Pinpoint the cell where the given text exists, returning its (X, Y) midpoint coordinate. 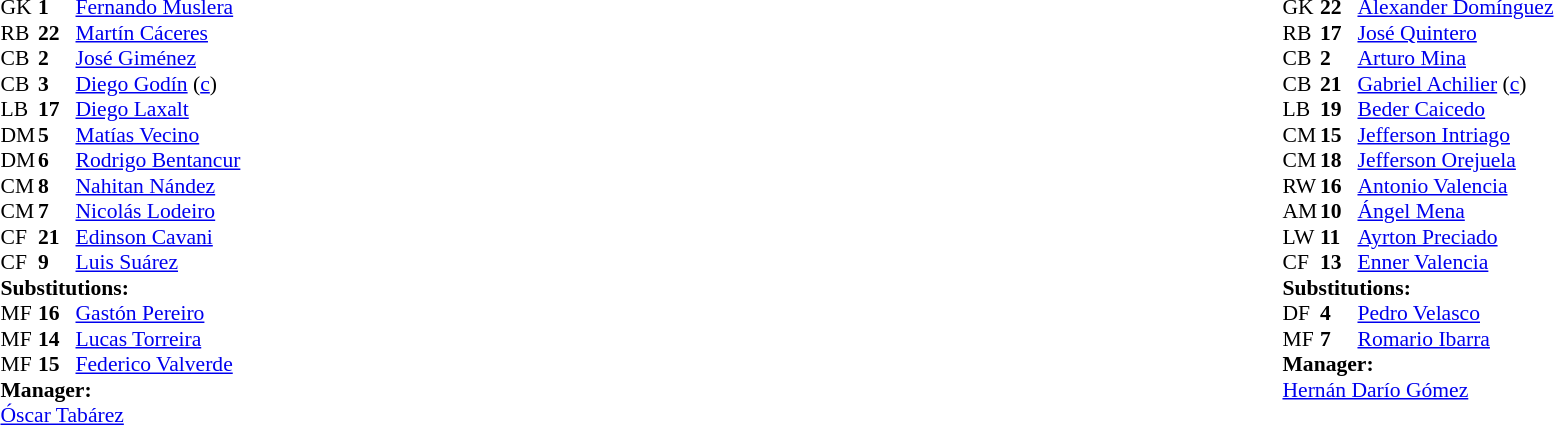
Hernán Darío Gómez (1418, 390)
6 (57, 161)
Arturo Mina (1455, 59)
Jefferson Orejuela (1455, 161)
Edinson Cavani (158, 237)
Nahitan Nández (158, 186)
Antonio Valencia (1455, 186)
Pedro Velasco (1455, 313)
Matías Vecino (158, 135)
Nicolás Lodeiro (158, 211)
5 (57, 135)
José Quintero (1455, 33)
19 (1339, 109)
10 (1339, 211)
Martín Cáceres (158, 33)
Federico Valverde (158, 365)
22 (57, 33)
Jefferson Intriago (1455, 135)
Gastón Pereiro (158, 313)
Romario Ibarra (1455, 339)
13 (1339, 263)
18 (1339, 161)
Lucas Torreira (158, 339)
Gabriel Achilier (c) (1455, 84)
RW (1301, 186)
Diego Godín (c) (158, 84)
3 (57, 84)
Beder Caicedo (1455, 109)
Ángel Mena (1455, 211)
AM (1301, 211)
8 (57, 186)
DF (1301, 313)
4 (1339, 313)
14 (57, 339)
Rodrigo Bentancur (158, 161)
11 (1339, 237)
Enner Valencia (1455, 263)
José Giménez (158, 59)
Luis Suárez (158, 263)
9 (57, 263)
LW (1301, 237)
Ayrton Preciado (1455, 237)
Diego Laxalt (158, 109)
